From the cell containing the given text, extract its center point as [X, Y] coordinate. 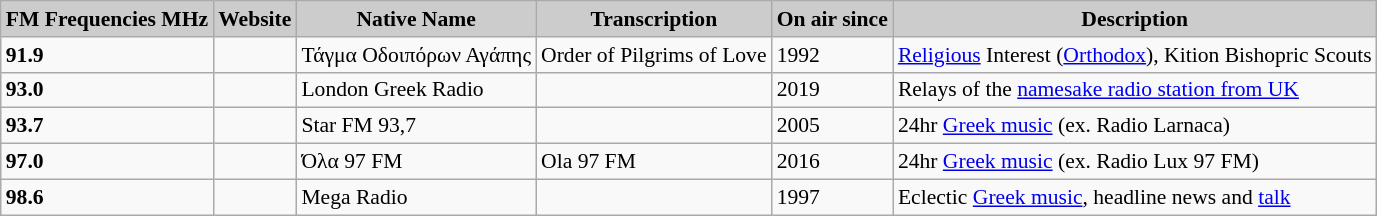
93.7 [107, 126]
2005 [832, 126]
Description [1135, 19]
Religious Interest (Orthodox), Kition Bishopric Scouts [1135, 55]
Relays of the namesake radio station from UK [1135, 90]
London Greek Radio [416, 90]
2016 [832, 162]
Mega Radio [416, 197]
Τάγμα Οδοιπόρων Αγάπης [416, 55]
Όλα 97 FM [416, 162]
93.0 [107, 90]
Transcription [654, 19]
97.0 [107, 162]
24hr Greek music (ex. Radio Lux 97 FM) [1135, 162]
1992 [832, 55]
2019 [832, 90]
24hr Greek music (ex. Radio Larnaca) [1135, 126]
FM Frequencies MHz [107, 19]
91.9 [107, 55]
Native Name [416, 19]
Website [254, 19]
Order of Pilgrims of Love [654, 55]
Star FM 93,7 [416, 126]
On air since [832, 19]
98.6 [107, 197]
Eclectic Greek music, headline news and talk [1135, 197]
Ola 97 FM [654, 162]
1997 [832, 197]
